Search for the cell housing the specified text and yield its [X, Y] center coordinate. 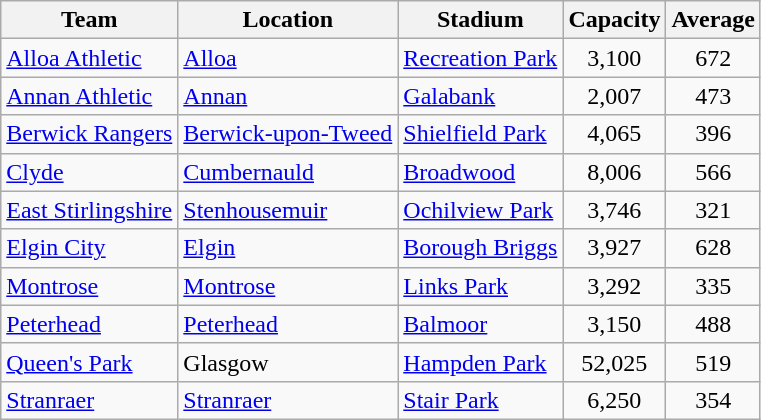
Ochilview Park [480, 210]
3,746 [614, 210]
52,025 [614, 362]
3,292 [614, 286]
Shielfield Park [480, 134]
Team [90, 20]
Elgin City [90, 248]
396 [714, 134]
Annan [288, 96]
Broadwood [480, 172]
Balmoor [480, 324]
Hampden Park [480, 362]
Average [714, 20]
519 [714, 362]
566 [714, 172]
Elgin [288, 248]
354 [714, 400]
Cumbernauld [288, 172]
Clyde [90, 172]
Alloa [288, 58]
Stadium [480, 20]
321 [714, 210]
East Stirlingshire [90, 210]
6,250 [614, 400]
Capacity [614, 20]
628 [714, 248]
473 [714, 96]
Galabank [480, 96]
2,007 [614, 96]
3,100 [614, 58]
3,927 [614, 248]
Berwick Rangers [90, 134]
Glasgow [288, 362]
672 [714, 58]
Recreation Park [480, 58]
335 [714, 286]
Stenhousemuir [288, 210]
3,150 [614, 324]
Berwick-upon-Tweed [288, 134]
4,065 [614, 134]
Borough Briggs [480, 248]
Location [288, 20]
Queen's Park [90, 362]
Links Park [480, 286]
Alloa Athletic [90, 58]
Stair Park [480, 400]
488 [714, 324]
Annan Athletic [90, 96]
8,006 [614, 172]
